Output the [X, Y] coordinate of the center of the cell containing the given text.  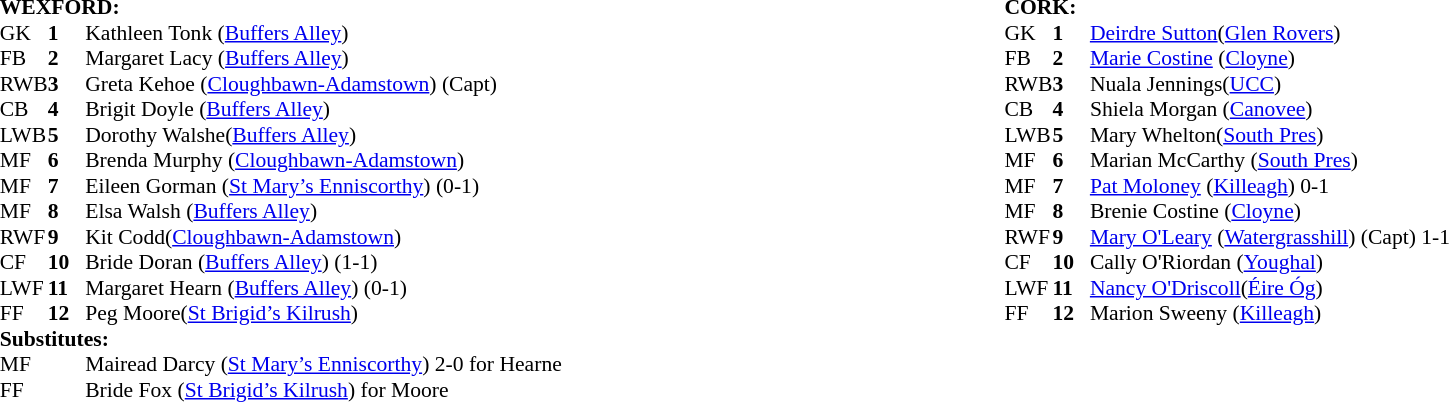
Brigit Doyle (Buffers Alley) [324, 109]
Margaret Hearn (Buffers Alley) (0-1) [324, 288]
Kathleen Tonk (Buffers Alley) [324, 33]
Dorothy Walshe(Buffers Alley) [324, 135]
Bride Doran (Buffers Alley) (1-1) [324, 263]
Kit Codd(Cloughbawn-Adamstown) [324, 237]
Mairead Darcy (St Mary’s Enniscorthy) 2-0 for Hearne [324, 365]
Elsa Walsh (Buffers Alley) [324, 211]
Substitutes: [281, 339]
Margaret Lacy (Buffers Alley) [324, 59]
Greta Kehoe (Cloughbawn-Adamstown) (Capt) [324, 84]
Brenda Murphy (Cloughbawn-Adamstown) [324, 161]
Eileen Gorman (St Mary’s Enniscorthy) (0-1) [324, 186]
Peg Moore(St Brigid’s Kilrush) [324, 313]
